Identify which cell holds the provided text, then report its (X, Y) central coordinate. 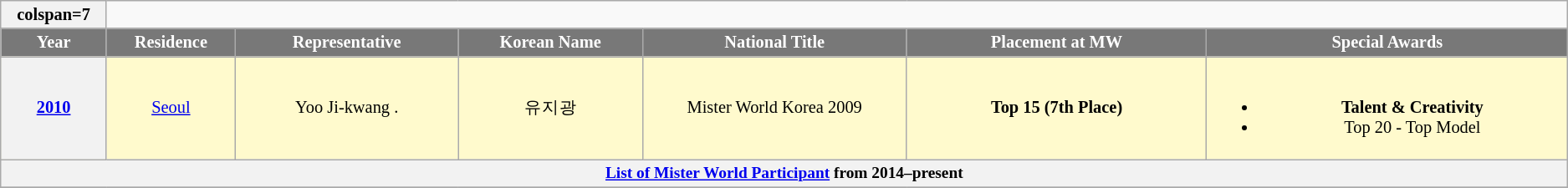
Korean Name (550, 43)
Residence (171, 43)
Representative (346, 43)
Top 15 (7th Place) (1057, 108)
Mister World Korea 2009 (774, 108)
2010 (54, 108)
Special Awards (1387, 43)
National Title (774, 43)
Talent & CreativityTop 20 - Top Model (1387, 108)
Yoo Ji-kwang . (346, 108)
유지광 (550, 108)
colspan=7 (54, 14)
List of Mister World Participant from 2014–present (784, 172)
Seoul (171, 108)
Year (54, 43)
Placement at MW (1057, 43)
